Capture the cell that displays the provided text and extract its [X, Y] central coordinate. 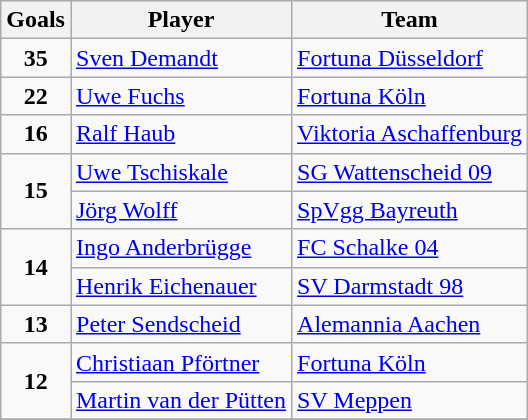
SG Wattenscheid 09 [410, 172]
Jörg Wolff [180, 210]
Henrik Eichenauer [180, 286]
22 [36, 96]
35 [36, 58]
Goals [36, 20]
Fortuna Düsseldorf [410, 58]
Sven Demandt [180, 58]
13 [36, 324]
16 [36, 134]
14 [36, 267]
Team [410, 20]
SV Darmstadt 98 [410, 286]
Christiaan Pförtner [180, 362]
SpVgg Bayreuth [410, 210]
Alemannia Aachen [410, 324]
12 [36, 381]
Player [180, 20]
Martin van der Pütten [180, 400]
Ingo Anderbrügge [180, 248]
SV Meppen [410, 400]
15 [36, 191]
Ralf Haub [180, 134]
Uwe Fuchs [180, 96]
Uwe Tschiskale [180, 172]
Peter Sendscheid [180, 324]
FC Schalke 04 [410, 248]
Viktoria Aschaffenburg [410, 134]
